Locate the cell with the specified text and output its [X, Y] center coordinate. 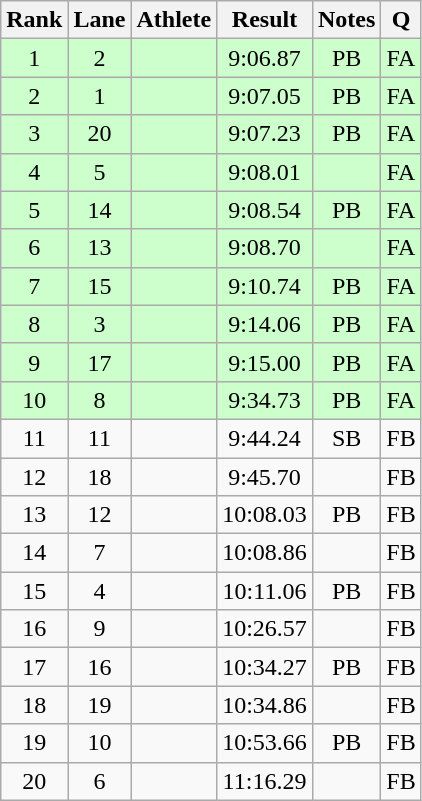
10:11.06 [265, 591]
Result [265, 20]
Q [401, 20]
Athlete [174, 20]
10:34.27 [265, 667]
SB [346, 438]
9:07.23 [265, 134]
10:08.86 [265, 553]
10:26.57 [265, 629]
11:16.29 [265, 781]
Notes [346, 20]
10:53.66 [265, 743]
9:08.54 [265, 210]
9:10.74 [265, 286]
9:07.05 [265, 96]
10:34.86 [265, 705]
9:34.73 [265, 400]
Rank [34, 20]
9:08.70 [265, 248]
9:15.00 [265, 362]
Lane [100, 20]
9:14.06 [265, 324]
9:08.01 [265, 172]
9:06.87 [265, 58]
10:08.03 [265, 515]
9:44.24 [265, 438]
9:45.70 [265, 477]
